Determine the [x, y] coordinate at the center of the cell enclosing the given text.  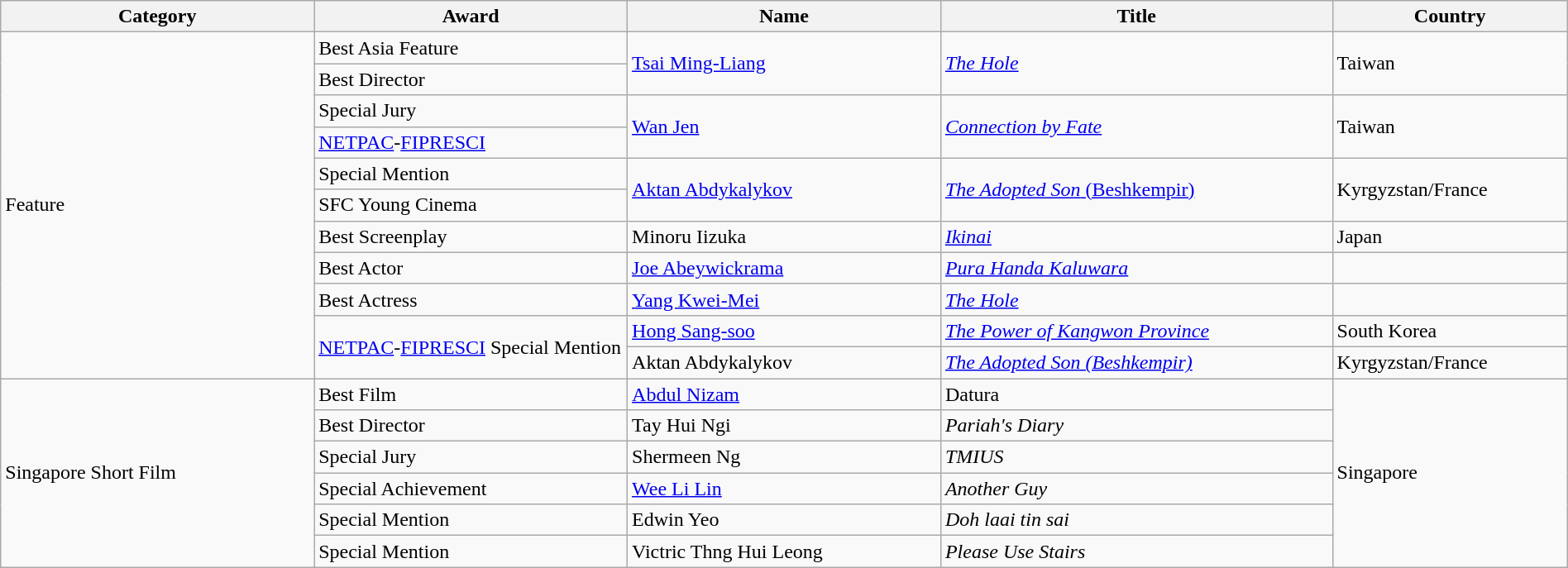
Best Screenplay [471, 236]
Please Use Stairs [1136, 551]
TMIUS [1136, 457]
The Power of Kangwon Province [1136, 331]
Country [1450, 17]
Category [157, 17]
Shermeen Ng [784, 457]
Ikinai [1136, 236]
Pariah's Diary [1136, 426]
Joe Abeywickrama [784, 268]
Wee Li Lin [784, 489]
SFC Young Cinema [471, 205]
Connection by Fate [1136, 126]
Doh laai tin sai [1136, 520]
Feature [157, 205]
NETPAC-FIPRESCI Special Mention [471, 346]
Edwin Yeo [784, 520]
Another Guy [1136, 489]
Abdul Nizam [784, 394]
Singapore [1450, 473]
Datura [1136, 394]
Hong Sang-soo [784, 331]
Best Asia Feature [471, 48]
Title [1136, 17]
Pura Handa Kaluwara [1136, 268]
Special Achievement [471, 489]
Minoru Iizuka [784, 236]
Best Actress [471, 299]
Best Actor [471, 268]
Victric Thng Hui Leong [784, 551]
Wan Jen [784, 126]
Tsai Ming-Liang [784, 64]
Award [471, 17]
Name [784, 17]
Singapore Short Film [157, 473]
Yang Kwei-Mei [784, 299]
Japan [1450, 236]
South Korea [1450, 331]
Best Film [471, 394]
Tay Hui Ngi [784, 426]
NETPAC-FIPRESCI [471, 142]
